Locate the cell with the specified text and output its (x, y) center coordinate. 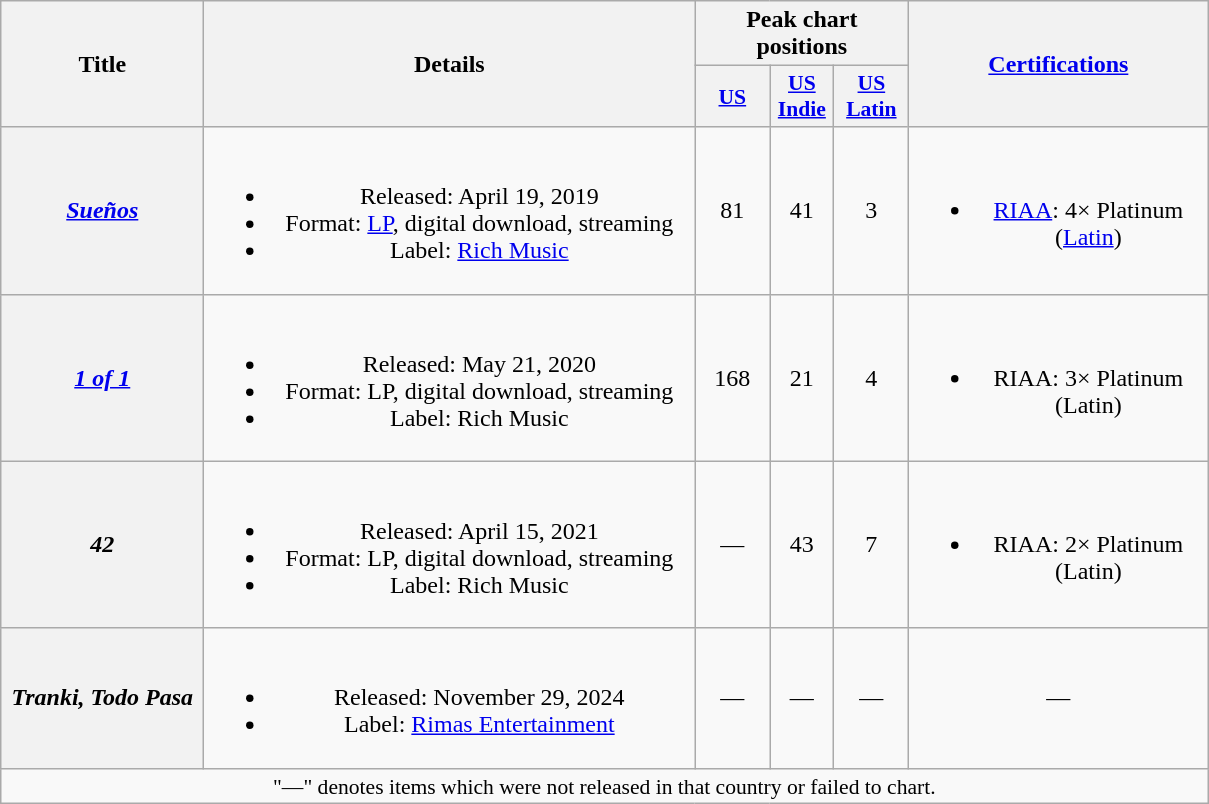
41 (802, 210)
1 of 1 (102, 378)
USIndie (802, 96)
7 (872, 544)
81 (732, 210)
RIAA: 3× Platinum (Latin) (1058, 378)
Certifications (1058, 64)
4 (872, 378)
Sueños (102, 210)
RIAA: 4× Platinum (Latin) (1058, 210)
Details (450, 64)
Title (102, 64)
21 (802, 378)
Released: April 15, 2021Format: LP, digital download, streamingLabel: Rich Music (450, 544)
"—" denotes items which were not released in that country or failed to chart. (604, 786)
Peak chart positions (802, 34)
US (732, 96)
Released: November 29, 2024Label: Rimas Entertainment (450, 698)
RIAA: 2× Platinum (Latin) (1058, 544)
168 (732, 378)
43 (802, 544)
Released: May 21, 2020Format: LP, digital download, streamingLabel: Rich Music (450, 378)
3 (872, 210)
42 (102, 544)
Released: April 19, 2019Format: LP, digital download, streamingLabel: Rich Music (450, 210)
USLatin (872, 96)
Tranki, Todo Pasa (102, 698)
